Return the [X, Y] coordinate for the center point of the cell that contains the specified text.  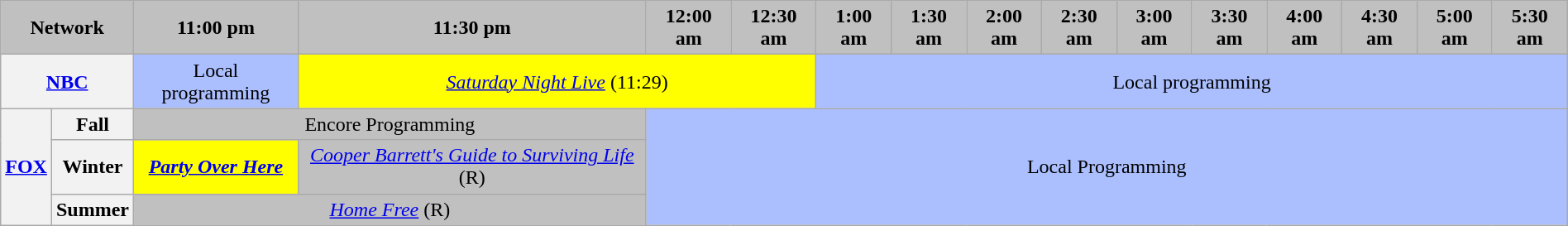
2:30 am [1078, 28]
Network [68, 28]
2:00 am [1004, 28]
Party Over Here [217, 167]
11:30 pm [471, 28]
3:00 am [1154, 28]
Saturday Night Live (11:29) [557, 81]
Encore Programming [390, 124]
Fall [93, 124]
1:00 am [853, 28]
4:00 am [1305, 28]
5:30 am [1530, 28]
FOX [26, 167]
12:00 am [688, 28]
Home Free (R) [390, 209]
Winter [93, 167]
Cooper Barrett's Guide to Surviving Life (R) [471, 167]
12:30 am [774, 28]
Local Programming [1107, 167]
11:00 pm [217, 28]
5:00 am [1454, 28]
NBC [68, 81]
4:30 am [1379, 28]
1:30 am [930, 28]
3:30 am [1229, 28]
Summer [93, 209]
